Provide the [x, y] coordinate of the cell's center where the given text is located.  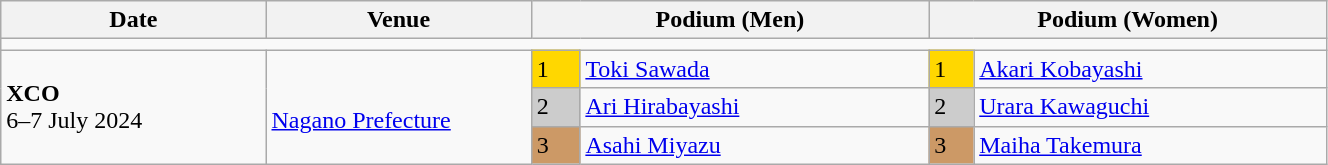
Podium (Men) [730, 20]
Podium (Women) [1128, 20]
Date [134, 20]
Urara Kawaguchi [1150, 107]
Asahi Miyazu [754, 145]
Akari Kobayashi [1150, 69]
XCO 6–7 July 2024 [134, 107]
Maiha Takemura [1150, 145]
Nagano Prefecture [398, 107]
Toki Sawada [754, 69]
Venue [398, 20]
Ari Hirabayashi [754, 107]
